Return (x, y) of the center of cell containing provided text 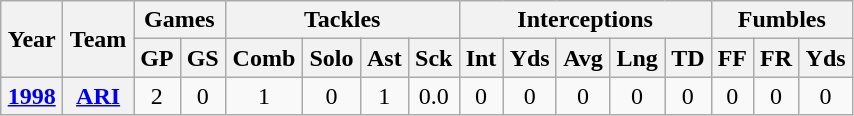
GS (202, 58)
Int (481, 58)
Team (98, 39)
1998 (32, 96)
Year (32, 39)
Tackles (342, 20)
Fumbles (782, 20)
TD (688, 58)
FF (732, 58)
Interceptions (585, 20)
ARI (98, 96)
0.0 (434, 96)
Lng (638, 58)
Avg (582, 58)
FR (776, 58)
2 (158, 96)
Comb (264, 58)
GP (158, 58)
Sck (434, 58)
Ast (384, 58)
Solo (332, 58)
Games (180, 20)
